Pinpoint the cell where the given text exists, returning its [x, y] midpoint coordinate. 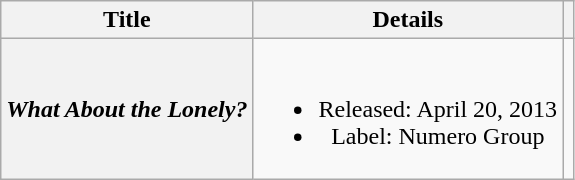
What About the Lonely? [127, 109]
Details [408, 20]
Title [127, 20]
Released: April 20, 2013Label: Numero Group [408, 109]
